Return [x, y] of the center of cell containing provided text 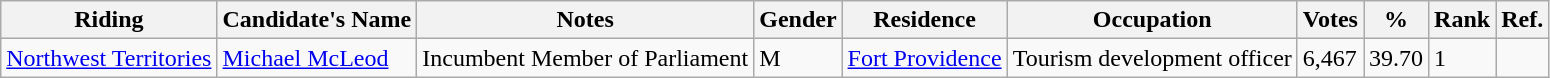
% [1396, 20]
6,467 [1330, 58]
M [798, 58]
39.70 [1396, 58]
Votes [1330, 20]
Rank [1462, 20]
1 [1462, 58]
Northwest Territories [109, 58]
Riding [109, 20]
Tourism development officer [1152, 58]
Occupation [1152, 20]
Notes [586, 20]
Residence [924, 20]
Ref. [1522, 20]
Candidate's Name [317, 20]
Fort Providence [924, 58]
Michael McLeod [317, 58]
Gender [798, 20]
Incumbent Member of Parliament [586, 58]
